From the cell containing the given text, extract its center point as [X, Y] coordinate. 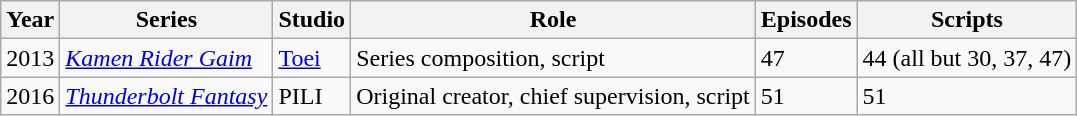
Original creator, chief supervision, script [554, 96]
PILI [312, 96]
Scripts [967, 20]
Studio [312, 20]
Thunderbolt Fantasy [166, 96]
2016 [30, 96]
Toei [312, 58]
Year [30, 20]
Kamen Rider Gaim [166, 58]
Role [554, 20]
2013 [30, 58]
44 (all but 30, 37, 47) [967, 58]
Series composition, script [554, 58]
47 [806, 58]
Series [166, 20]
Episodes [806, 20]
